Pinpoint the cell where the given text exists, returning its [x, y] midpoint coordinate. 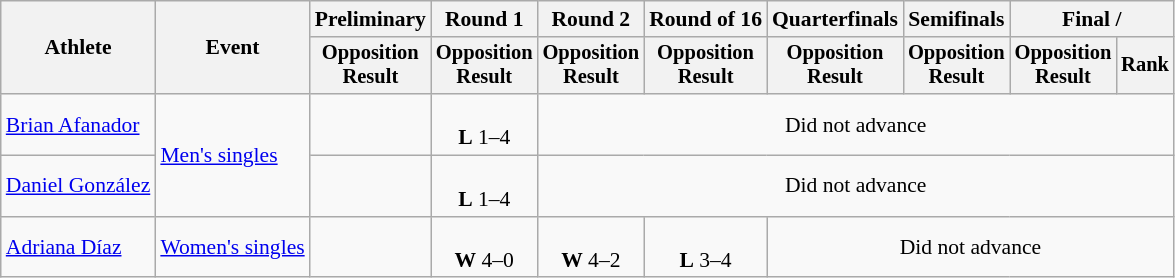
Women's singles [232, 248]
Preliminary [370, 19]
Final / [1092, 19]
Men's singles [232, 155]
Adriana Díaz [78, 248]
Quarterfinals [835, 19]
Athlete [78, 48]
Semifinals [956, 19]
Round 2 [592, 19]
Rank [1145, 66]
Brian Afanador [78, 124]
Event [232, 48]
Daniel González [78, 186]
L 3–4 [706, 248]
Round 1 [484, 19]
W 4–0 [484, 248]
W 4–2 [592, 248]
Round of 16 [706, 19]
